Identify which cell holds the provided text, then report its (x, y) central coordinate. 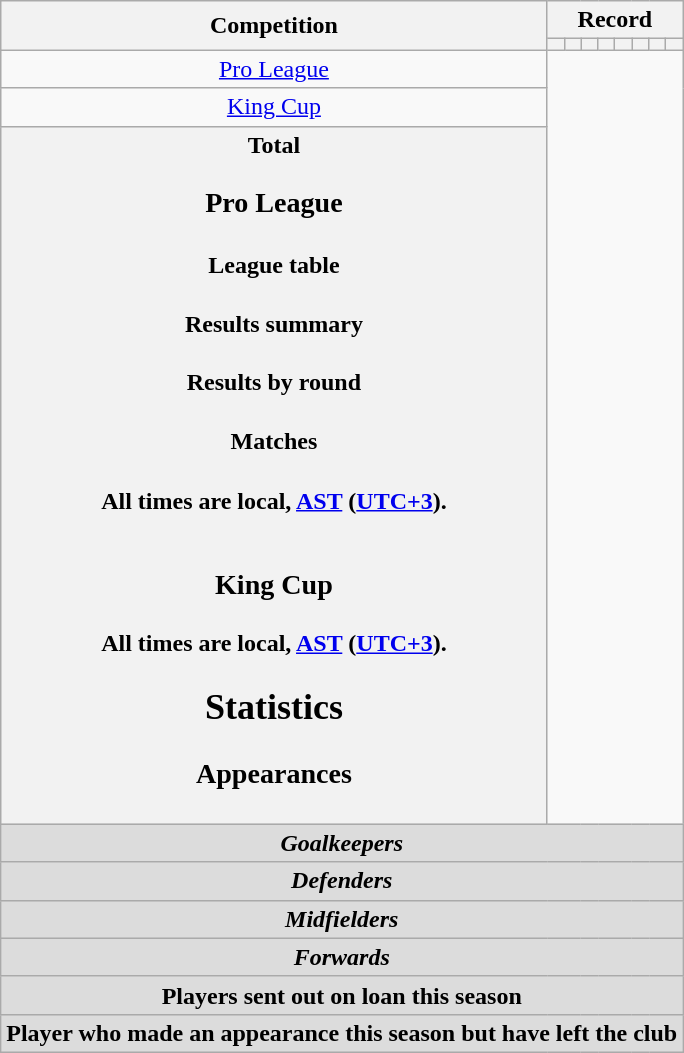
Pro League (274, 69)
Goalkeepers (342, 843)
Record (615, 20)
Defenders (342, 881)
Player who made an appearance this season but have left the club (342, 1033)
Forwards (342, 957)
Midfielders (342, 919)
Players sent out on loan this season (342, 995)
Competition (274, 26)
King Cup (274, 107)
